Determine the (x, y) coordinate at the center of the cell enclosing the given text.  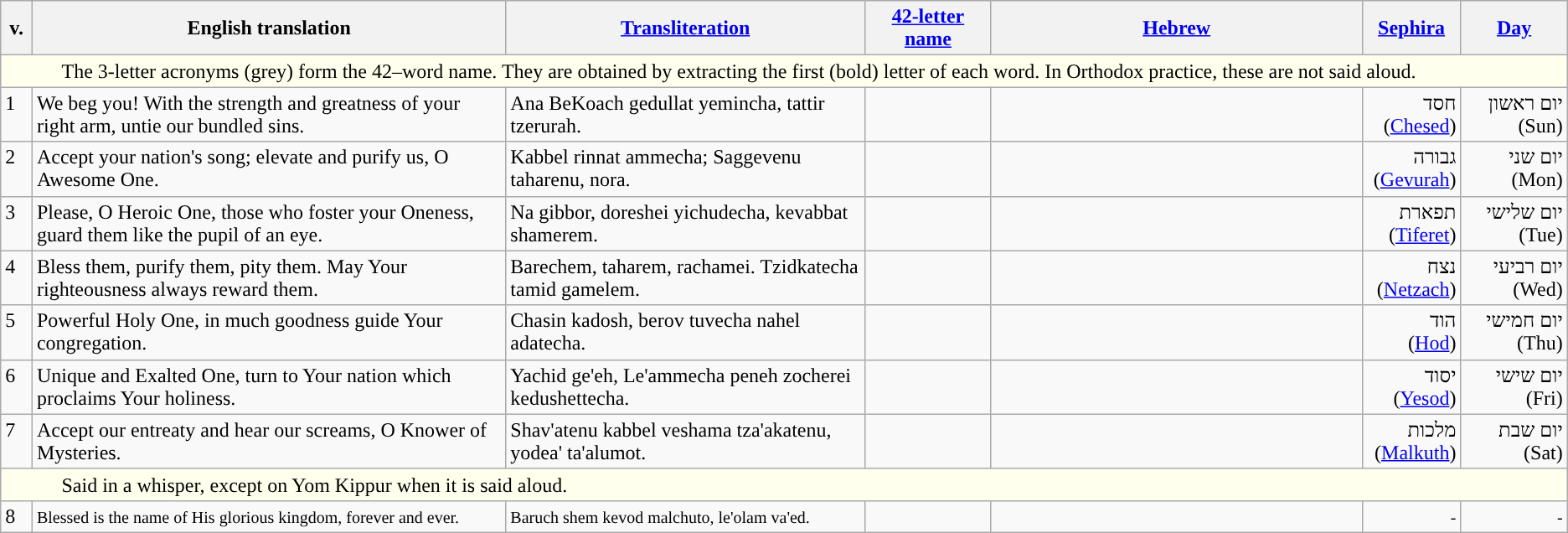
Sephira (1411, 28)
Blessed is the name of His glorious kingdom, forever and ever. (268, 516)
English translation (268, 28)
Na gibbor, doreshei yichudecha, kevabbat shamerem. (685, 223)
יום שישי(Fri) (1514, 387)
יום ראשון(Sun) (1514, 114)
Kabbel rinnat ammecha; Saggevenu taharenu, nora. (685, 169)
1 (17, 114)
Please, O Heroic One, those who foster your Oneness, guard them like the pupil of an eye. (268, 223)
תפארת(Tiferet) (1411, 223)
We beg you! With the strength and greatness of your right arm, untie our bundled sins. (268, 114)
8 (17, 516)
יסוד(Yesod) (1411, 387)
נצח(Netzach) (1411, 278)
42-letter name (928, 28)
Day (1514, 28)
יום רביעי(Wed) (1514, 278)
Ana BeKoach gedullat yemincha, tattir tzerurah. (685, 114)
יום שבת(Sat) (1514, 441)
יום חמישי(Thu) (1514, 332)
Shav'atenu kabbel veshama tza'akatenu, yodea' ta'alumot. (685, 441)
Said in a whisper, except on Yom Kippur when it is said aloud. (784, 484)
חסד(Chesed) (1411, 114)
v. (17, 28)
2 (17, 169)
Unique and Exalted One, turn to Your nation which proclaims Your holiness. (268, 387)
Powerful Holy One, in much goodness guide Your congregation. (268, 332)
Barechem, taharem, rachamei. Tzidkatecha tamid gamelem. (685, 278)
5 (17, 332)
Accept your nation's song; elevate and purify us, O Awesome One. (268, 169)
גבורה(Gevurah) (1411, 169)
יום שני(Mon) (1514, 169)
Accept our entreaty and hear our screams, O Knower of Mysteries. (268, 441)
3 (17, 223)
Transliteration (685, 28)
מלכות(Malkuth) (1411, 441)
Bless them, purify them, pity them. May Your righteousness always reward them. (268, 278)
Baruch shem kevod malchuto, le'olam va'ed. (685, 516)
7 (17, 441)
יום שלישי(Tue) (1514, 223)
Yachid ge'eh, Le'ammecha peneh zocherei kedushettecha. (685, 387)
Hebrew (1176, 28)
הוד(Hod) (1411, 332)
4 (17, 278)
6 (17, 387)
Chasin kadosh, berov tuvecha nahel adatecha. (685, 332)
